Pinpoint the cell where the given text exists, returning its [x, y] midpoint coordinate. 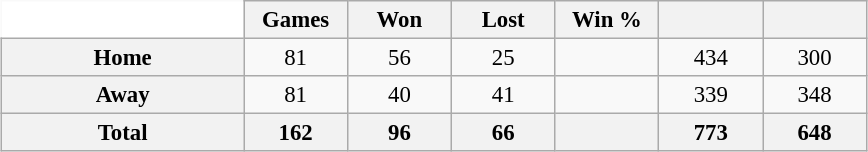
25 [503, 58]
348 [815, 95]
41 [503, 95]
300 [815, 58]
773 [711, 133]
Home [123, 58]
Games [296, 20]
Total [123, 133]
Lost [503, 20]
96 [399, 133]
56 [399, 58]
339 [711, 95]
162 [296, 133]
66 [503, 133]
434 [711, 58]
40 [399, 95]
Won [399, 20]
648 [815, 133]
Away [123, 95]
Win % [607, 20]
